Return the (X, Y) coordinate for the center point of the cell that contains the specified text.  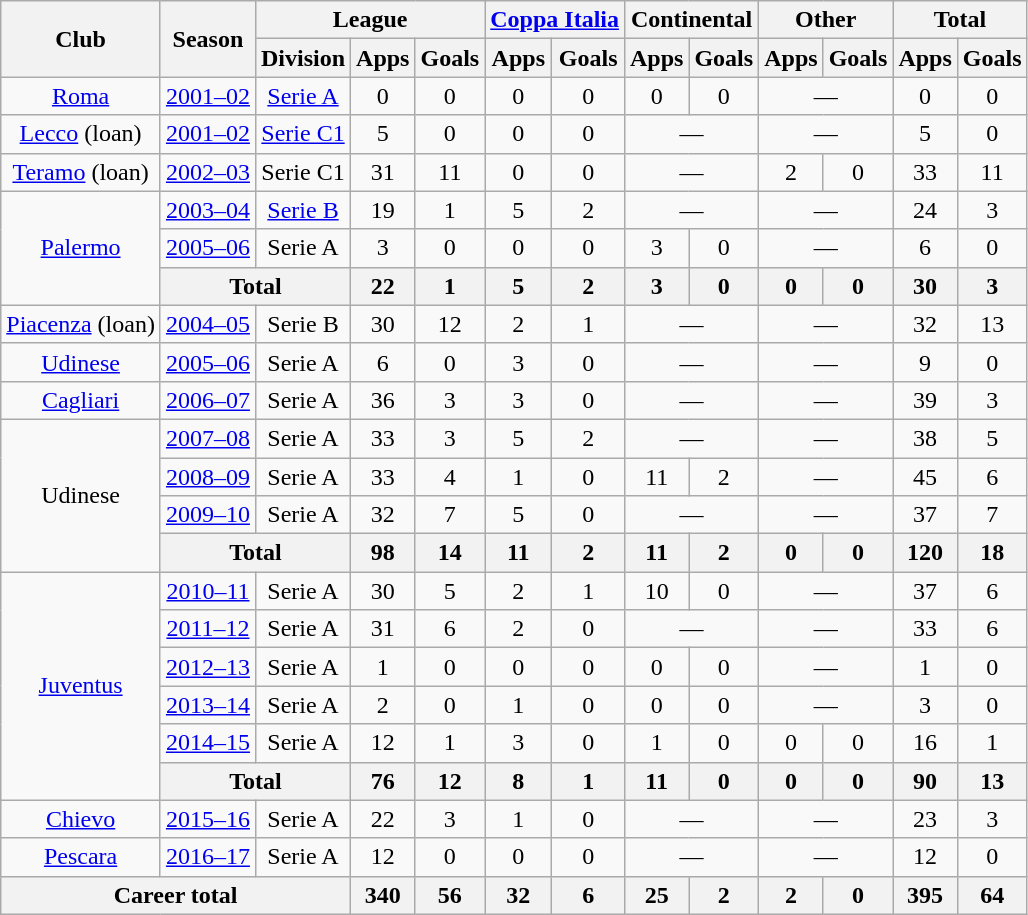
98 (383, 553)
2011–12 (208, 629)
340 (383, 895)
56 (450, 895)
Juventus (81, 686)
120 (925, 553)
Division (302, 58)
Club (81, 39)
2013–14 (208, 705)
64 (992, 895)
76 (383, 781)
League (370, 20)
Coppa Italia (555, 20)
2012–13 (208, 667)
4 (450, 477)
24 (925, 210)
2006–07 (208, 400)
9 (925, 362)
Cagliari (81, 400)
18 (992, 553)
395 (925, 895)
Piacenza (loan) (81, 324)
23 (925, 819)
2009–10 (208, 515)
Palermo (81, 248)
2007–08 (208, 438)
Lecco (loan) (81, 134)
Chievo (81, 819)
38 (925, 438)
90 (925, 781)
2002–03 (208, 172)
2014–15 (208, 743)
2016–17 (208, 857)
45 (925, 477)
10 (656, 591)
Other (826, 20)
2003–04 (208, 210)
2004–05 (208, 324)
25 (656, 895)
19 (383, 210)
Teramo (loan) (81, 172)
36 (383, 400)
Pescara (81, 857)
Continental (691, 20)
Career total (176, 895)
2008–09 (208, 477)
39 (925, 400)
2015–16 (208, 819)
2010–11 (208, 591)
16 (925, 743)
Roma (81, 96)
8 (518, 781)
14 (450, 553)
Season (208, 39)
